Determine the (X, Y) coordinate at the center of the cell enclosing the given text.  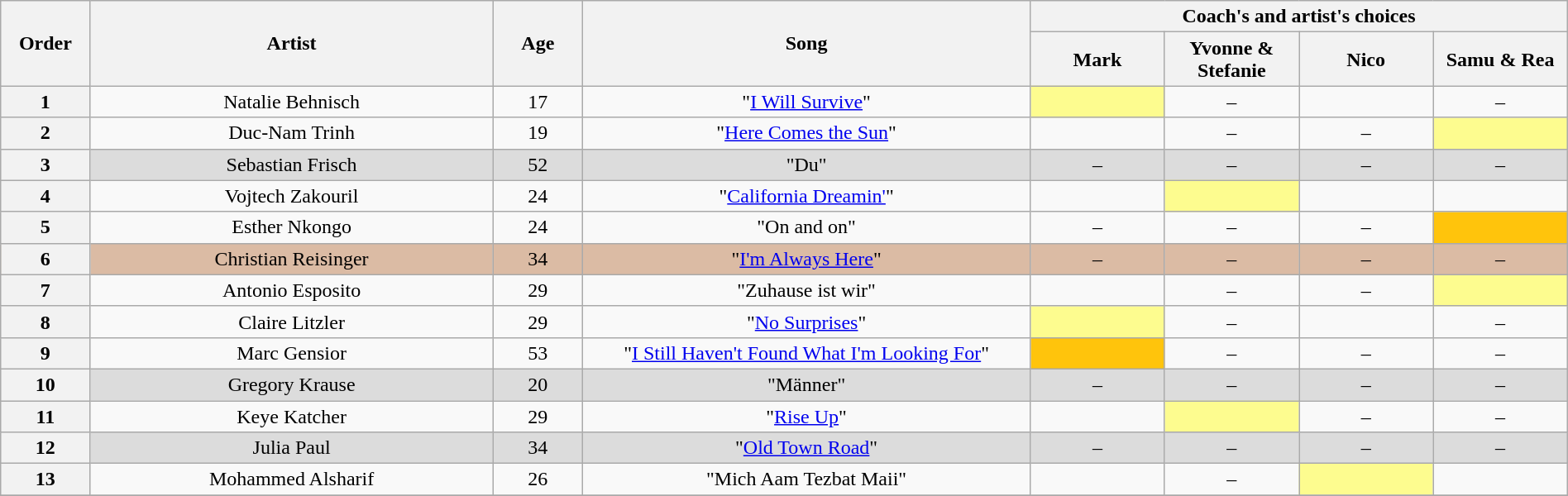
Song (806, 43)
Gregory Krause (291, 384)
"California Dreamin'" (806, 196)
17 (538, 102)
1 (45, 102)
Julia Paul (291, 448)
2 (45, 133)
7 (45, 290)
"Du" (806, 165)
"Here Comes the Sun" (806, 133)
Vojtech Zakouril (291, 196)
Duc-Nam Trinh (291, 133)
"I'm Always Here" (806, 259)
"On and on" (806, 227)
"I Still Haven't Found What I'm Looking For" (806, 353)
Keye Katcher (291, 416)
Order (45, 43)
Sebastian Frisch (291, 165)
10 (45, 384)
Age (538, 43)
Claire Litzler (291, 322)
Coach's and artist's choices (1299, 17)
"No Surprises" (806, 322)
"Rise Up" (806, 416)
3 (45, 165)
12 (45, 448)
Esther Nkongo (291, 227)
Mark (1097, 60)
8 (45, 322)
Mohammed Alsharif (291, 479)
11 (45, 416)
53 (538, 353)
Samu & Rea (1500, 60)
Nico (1365, 60)
Artist (291, 43)
4 (45, 196)
"Old Town Road" (806, 448)
Yvonne & Stefanie (1231, 60)
19 (538, 133)
"Zuhause ist wir" (806, 290)
9 (45, 353)
20 (538, 384)
"I Will Survive" (806, 102)
"Mich Aam Tezbat Maii" (806, 479)
6 (45, 259)
Antonio Esposito (291, 290)
26 (538, 479)
"Männer" (806, 384)
Christian Reisinger (291, 259)
Marc Gensior (291, 353)
5 (45, 227)
Natalie Behnisch (291, 102)
52 (538, 165)
13 (45, 479)
